Capture the cell that displays the provided text and extract its (X, Y) central coordinate. 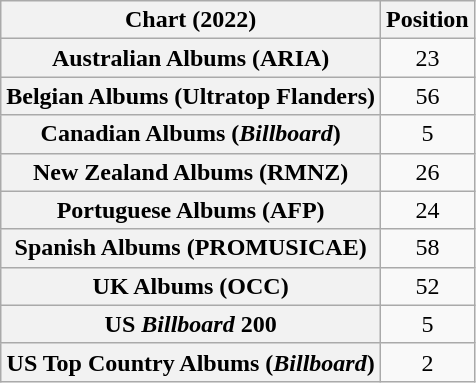
US Top Country Albums (Billboard) (191, 362)
Chart (2022) (191, 20)
26 (428, 172)
23 (428, 58)
Position (428, 20)
58 (428, 248)
Australian Albums (ARIA) (191, 58)
US Billboard 200 (191, 324)
New Zealand Albums (RMNZ) (191, 172)
24 (428, 210)
Canadian Albums (Billboard) (191, 134)
Belgian Albums (Ultratop Flanders) (191, 96)
Portuguese Albums (AFP) (191, 210)
56 (428, 96)
UK Albums (OCC) (191, 286)
52 (428, 286)
2 (428, 362)
Spanish Albums (PROMUSICAE) (191, 248)
